Locate the cell with the specified text and output its [X, Y] center coordinate. 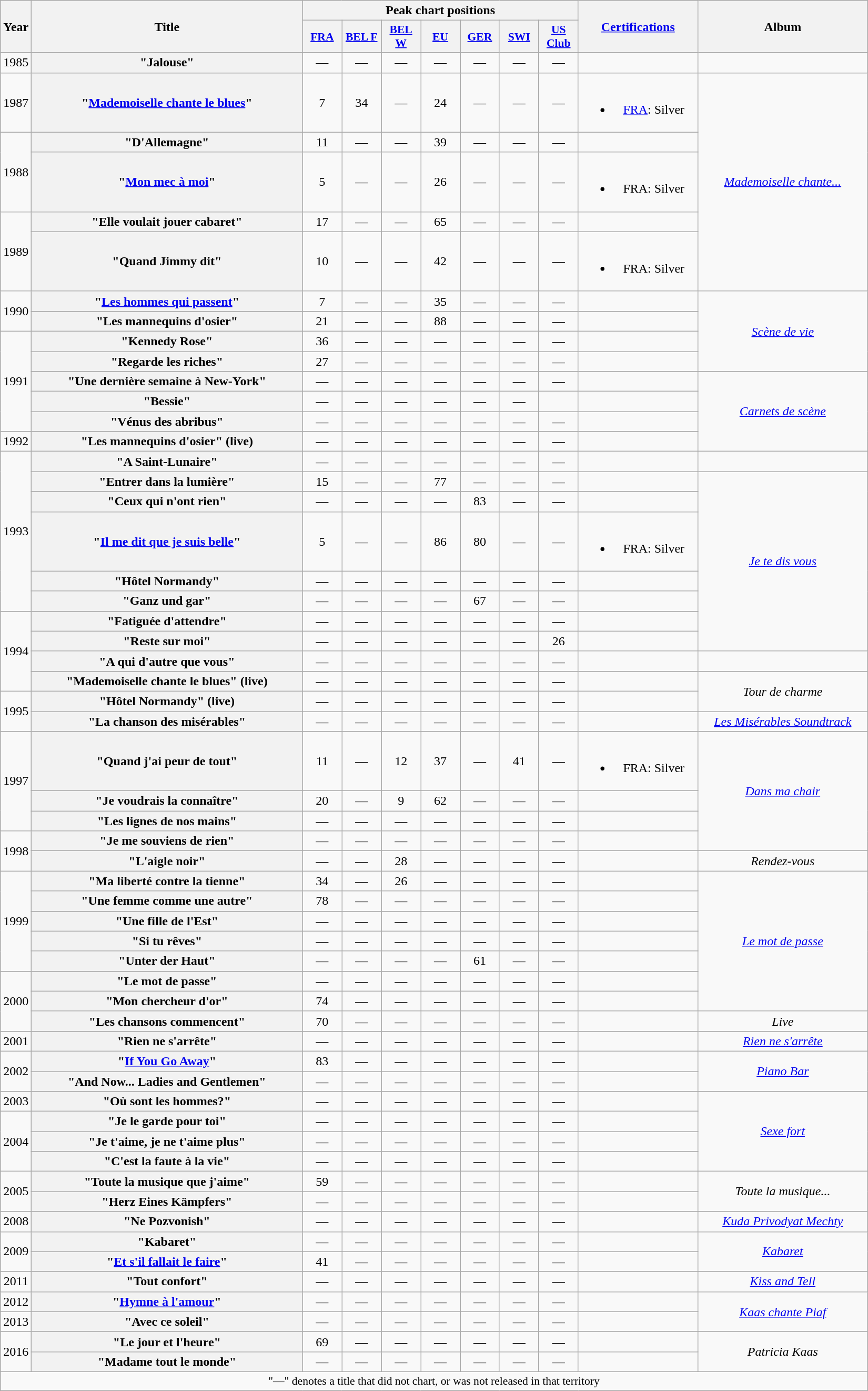
Toute la musique... [783, 1192]
61 [480, 961]
69 [322, 1342]
Live [783, 1021]
"A qui d'autre que vous" [167, 661]
Carnets de scène [783, 412]
27 [322, 362]
"Où sont les hommes?" [167, 1102]
"Ne Pozvonish" [167, 1222]
1992 [16, 442]
"Fatiguée d'attendre" [167, 621]
Kuda Privodyat Mechty [783, 1222]
"Elle voulait jouer cabaret" [167, 222]
1998 [16, 851]
"Quand Jimmy dit" [167, 261]
35 [441, 301]
"If You Go Away" [167, 1061]
1993 [16, 532]
"Toute la musique que j'aime" [167, 1182]
"Kabaret" [167, 1242]
BEL W [401, 37]
Piano Bar [783, 1071]
24 [441, 102]
2008 [16, 1222]
"Je t'aime, je ne t'aime plus" [167, 1142]
"Je voudrais la connaître" [167, 801]
Rendez-vous [783, 861]
86 [441, 541]
2016 [16, 1352]
"Hymne à l'amour" [167, 1302]
"Il me dit que je suis belle" [167, 541]
"Les mannequins d'osier" (live) [167, 442]
Tour de charme [783, 691]
1985 [16, 63]
Patricia Kaas [783, 1352]
1990 [16, 311]
2012 [16, 1302]
"D'Allemagne" [167, 142]
GER [480, 37]
62 [441, 801]
"Le jour et l'heure" [167, 1342]
"Reste sur moi" [167, 641]
"Les mannequins d'osier" [167, 321]
SWI [519, 37]
"Rien ne s'arrête" [167, 1041]
2003 [16, 1102]
9 [401, 801]
"Si tu rêves" [167, 941]
2013 [16, 1322]
"Avec ce soleil" [167, 1322]
"And Now... Ladies and Gentlemen" [167, 1082]
"Ma liberté contre la tienne" [167, 881]
"Herz Eines Kämpfers" [167, 1202]
1991 [16, 381]
BEL F [362, 37]
39 [441, 142]
"—" denotes a title that did not chart, or was not released in that territory [435, 1381]
70 [322, 1021]
Je te dis vous [783, 561]
88 [441, 321]
Rien ne s'arrête [783, 1041]
"Vénus des abribus" [167, 422]
Kiss and Tell [783, 1282]
36 [322, 341]
"Hôtel Normandy" (live) [167, 701]
Le mot de passe [783, 941]
77 [441, 482]
17 [322, 222]
1989 [16, 252]
"Madame tout le monde" [167, 1362]
"Une femme comme une autre" [167, 901]
FRA [322, 37]
"Bessie" [167, 402]
"Mademoiselle chante le blues" (live) [167, 681]
67 [480, 601]
"Ganz und gar" [167, 601]
1988 [16, 172]
Certifications [638, 26]
"Unter der Haut" [167, 961]
28 [401, 861]
"Mon mec à moi" [167, 182]
"Les hommes qui passent" [167, 301]
"A Saint-Lunaire" [167, 462]
US Club [559, 37]
"Je le garde pour toi" [167, 1122]
78 [322, 901]
EU [441, 37]
Peak chart positions [440, 11]
"Mon chercheur d'or" [167, 1001]
"Tout confort" [167, 1282]
"Les lignes de nos mains" [167, 821]
1987 [16, 102]
"Le mot de passe" [167, 981]
Album [783, 26]
"Jalouse" [167, 63]
74 [322, 1001]
12 [401, 761]
"Entrer dans la lumière" [167, 482]
2009 [16, 1252]
"La chanson des misérables" [167, 722]
"C'est la faute à la vie" [167, 1162]
Dans ma chair [783, 792]
59 [322, 1182]
15 [322, 482]
1999 [16, 921]
Kabaret [783, 1252]
20 [322, 801]
65 [441, 222]
Kaas chante Piaf [783, 1312]
1997 [16, 781]
37 [441, 761]
2002 [16, 1071]
"Regarde les riches" [167, 362]
10 [322, 261]
2011 [16, 1282]
"Kennedy Rose" [167, 341]
42 [441, 261]
2001 [16, 1041]
"Et s'il fallait le faire" [167, 1262]
"Une fille de l'Est" [167, 921]
2004 [16, 1142]
"Ceux qui n'ont rien" [167, 502]
"Les chansons commencent" [167, 1021]
"Hôtel Normandy" [167, 581]
21 [322, 321]
Mademoiselle chante... [783, 182]
Les Misérables Soundtrack [783, 722]
"Une dernière semaine à New-York" [167, 382]
2005 [16, 1192]
Year [16, 26]
Title [167, 26]
Scène de vie [783, 331]
80 [480, 541]
2000 [16, 1001]
1994 [16, 651]
"Mademoiselle chante le blues" [167, 102]
Sexe fort [783, 1132]
1995 [16, 711]
"L'aigle noir" [167, 861]
"Je me souviens de rien" [167, 841]
"Quand j'ai peur de tout" [167, 761]
